For the text-containing cell, return its midpoint in (x, y) coordinate format. 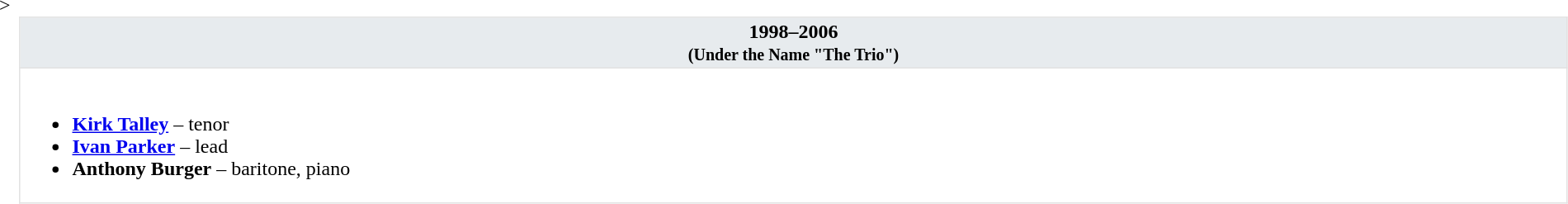
Kirk Talley – tenorIvan Parker – leadAnthony Burger – baritone, piano (794, 135)
1998–2006(Under the Name "The Trio") (794, 43)
